From the cell containing the given text, extract its center point as (X, Y) coordinate. 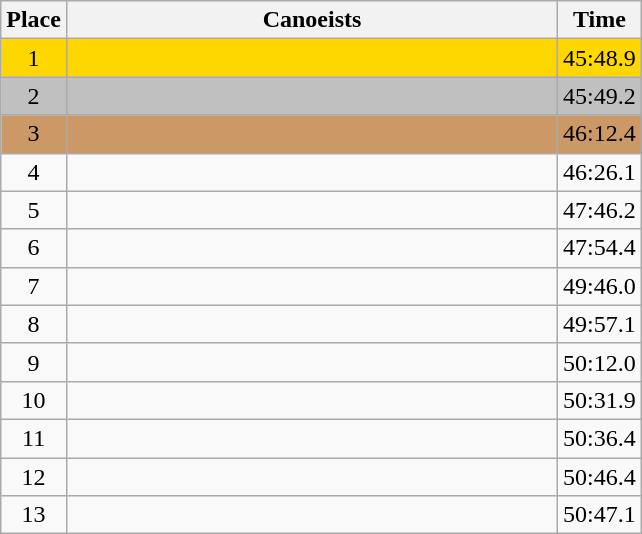
50:31.9 (600, 400)
9 (34, 362)
Canoeists (312, 20)
2 (34, 96)
13 (34, 515)
6 (34, 248)
49:57.1 (600, 324)
3 (34, 134)
46:26.1 (600, 172)
12 (34, 477)
4 (34, 172)
49:46.0 (600, 286)
45:48.9 (600, 58)
46:12.4 (600, 134)
50:36.4 (600, 438)
Time (600, 20)
8 (34, 324)
50:12.0 (600, 362)
47:46.2 (600, 210)
50:46.4 (600, 477)
7 (34, 286)
5 (34, 210)
11 (34, 438)
47:54.4 (600, 248)
1 (34, 58)
50:47.1 (600, 515)
45:49.2 (600, 96)
10 (34, 400)
Place (34, 20)
